Scan for the cell matching the given text and deliver its [X, Y] coordinate at center. 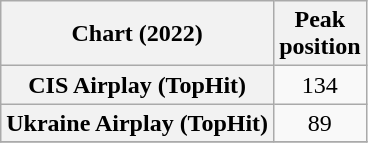
CIS Airplay (TopHit) [138, 85]
89 [320, 123]
Chart (2022) [138, 34]
Peakposition [320, 34]
Ukraine Airplay (TopHit) [138, 123]
134 [320, 85]
